Extract the [X, Y] coordinate from the center of the cell holding the provided text.  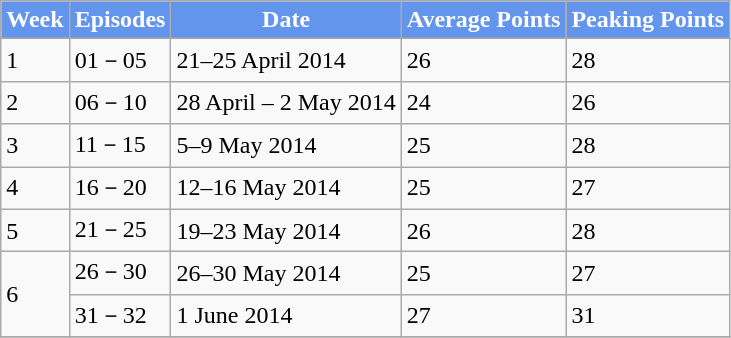
11－15 [120, 146]
2 [35, 102]
21－25 [120, 230]
Episodes [120, 20]
21–25 April 2014 [286, 60]
06－10 [120, 102]
31－32 [120, 316]
1 [35, 60]
6 [35, 294]
5 [35, 230]
31 [648, 316]
Date [286, 20]
01－05 [120, 60]
26－30 [120, 274]
4 [35, 188]
28 April – 2 May 2014 [286, 102]
Peaking Points [648, 20]
19–23 May 2014 [286, 230]
3 [35, 146]
16－20 [120, 188]
24 [484, 102]
12–16 May 2014 [286, 188]
26–30 May 2014 [286, 274]
Week [35, 20]
5–9 May 2014 [286, 146]
1 June 2014 [286, 316]
Average Points [484, 20]
